Return [x, y] of the center of cell containing provided text 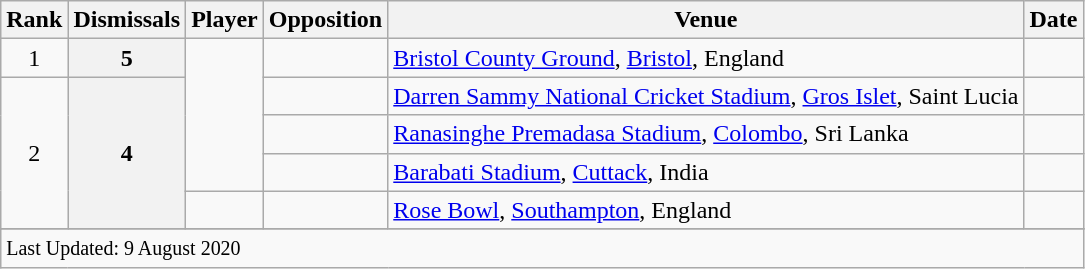
Date [1054, 20]
Opposition [325, 20]
Last Updated: 9 August 2020 [542, 248]
Player [225, 20]
Rank [34, 20]
Venue [706, 20]
5 [127, 58]
2 [34, 153]
4 [127, 153]
Ranasinghe Premadasa Stadium, Colombo, Sri Lanka [706, 134]
Barabati Stadium, Cuttack, India [706, 172]
1 [34, 58]
Dismissals [127, 20]
Rose Bowl, Southampton, England [706, 210]
Bristol County Ground, Bristol, England [706, 58]
Darren Sammy National Cricket Stadium, Gros Islet, Saint Lucia [706, 96]
